Detect which cell encompasses the target text, then output its (x, y) center coordinate. 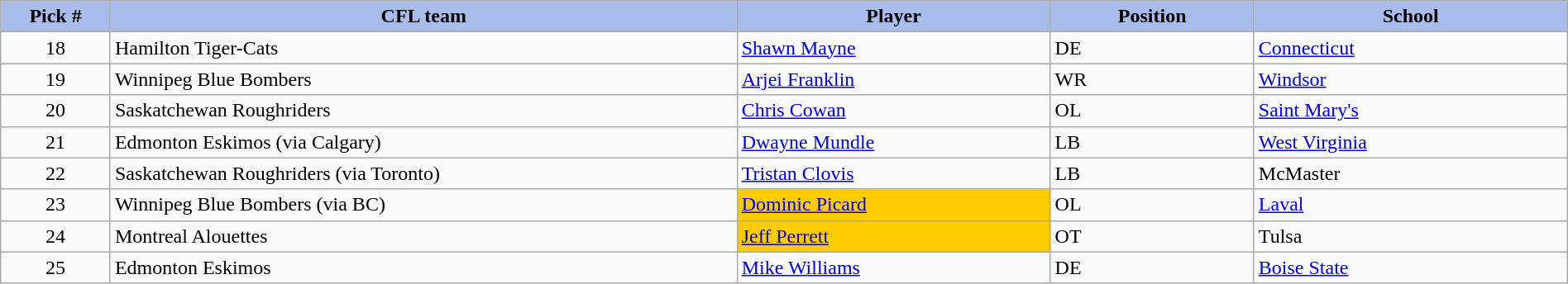
Mike Williams (893, 267)
25 (56, 267)
Edmonton Eskimos (423, 267)
19 (56, 79)
West Virginia (1411, 142)
Jeff Perrett (893, 236)
Tulsa (1411, 236)
Saint Mary's (1411, 111)
OT (1152, 236)
Connecticut (1411, 48)
School (1411, 17)
Dwayne Mundle (893, 142)
Pick # (56, 17)
Position (1152, 17)
Laval (1411, 205)
Tristan Clovis (893, 173)
Saskatchewan Roughriders (423, 111)
Shawn Mayne (893, 48)
Montreal Alouettes (423, 236)
Arjei Franklin (893, 79)
Edmonton Eskimos (via Calgary) (423, 142)
24 (56, 236)
Saskatchewan Roughriders (via Toronto) (423, 173)
22 (56, 173)
Dominic Picard (893, 205)
20 (56, 111)
Hamilton Tiger-Cats (423, 48)
Player (893, 17)
Winnipeg Blue Bombers (via BC) (423, 205)
18 (56, 48)
Winnipeg Blue Bombers (423, 79)
CFL team (423, 17)
Windsor (1411, 79)
Chris Cowan (893, 111)
McMaster (1411, 173)
Boise State (1411, 267)
23 (56, 205)
21 (56, 142)
WR (1152, 79)
